Locate the cell with the specified text and output its (x, y) center coordinate. 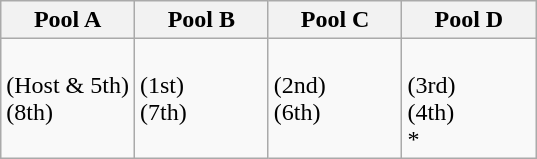
(1st) (7th) (201, 98)
(Host & 5th) (8th) (68, 98)
Pool B (201, 20)
Pool C (335, 20)
(3rd) (4th) * (469, 98)
(2nd) (6th) (335, 98)
Pool D (469, 20)
Pool A (68, 20)
